Capture the cell that displays the provided text and extract its [x, y] central coordinate. 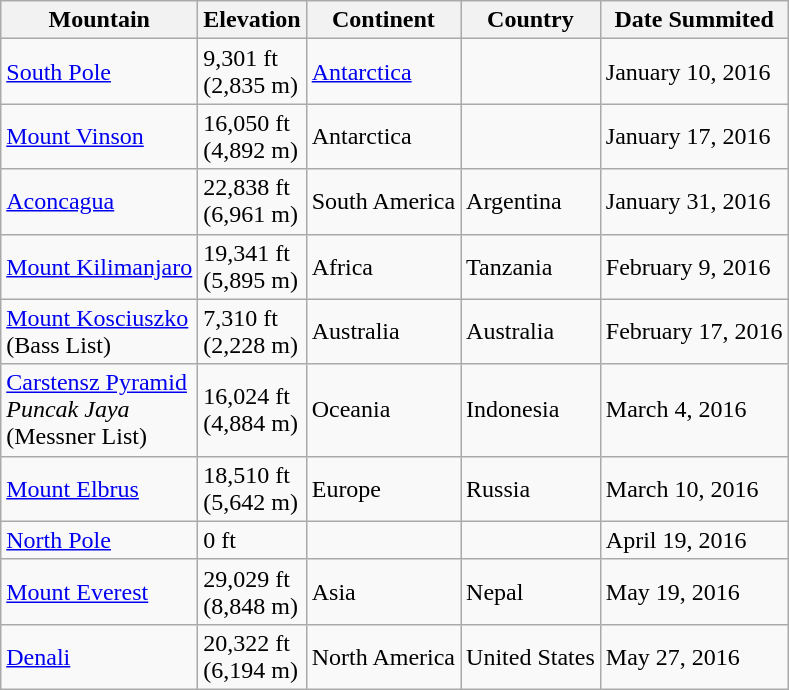
9,301 ft(2,835 m) [252, 72]
March 10, 2016 [694, 488]
South America [383, 202]
Denali [100, 656]
North America [383, 656]
Continent [383, 20]
Mount Everest [100, 592]
March 4, 2016 [694, 410]
Elevation [252, 20]
United States [531, 656]
Oceania [383, 410]
Mountain [100, 20]
Nepal [531, 592]
Russia [531, 488]
Argentina [531, 202]
February 9, 2016 [694, 266]
North Pole [100, 540]
Indonesia [531, 410]
January 31, 2016 [694, 202]
22,838 ft(6,961 m) [252, 202]
January 10, 2016 [694, 72]
20,322 ft(6,194 m) [252, 656]
7,310 ft(2,228 m) [252, 332]
19,341 ft(5,895 m) [252, 266]
April 19, 2016 [694, 540]
South Pole [100, 72]
Africa [383, 266]
Europe [383, 488]
29,029 ft(8,848 m) [252, 592]
February 17, 2016 [694, 332]
18,510 ft(5,642 m) [252, 488]
Mount Vinson [100, 136]
Mount Elbrus [100, 488]
January 17, 2016 [694, 136]
16,024 ft(4,884 m) [252, 410]
Country [531, 20]
Date Summited [694, 20]
Mount Kilimanjaro [100, 266]
Mount Kosciuszko(Bass List) [100, 332]
May 19, 2016 [694, 592]
0 ft [252, 540]
Aconcagua [100, 202]
Asia [383, 592]
16,050 ft(4,892 m) [252, 136]
Tanzania [531, 266]
May 27, 2016 [694, 656]
Carstensz PyramidPuncak Jaya(Messner List) [100, 410]
